Identify which cell holds the provided text, then report its (x, y) central coordinate. 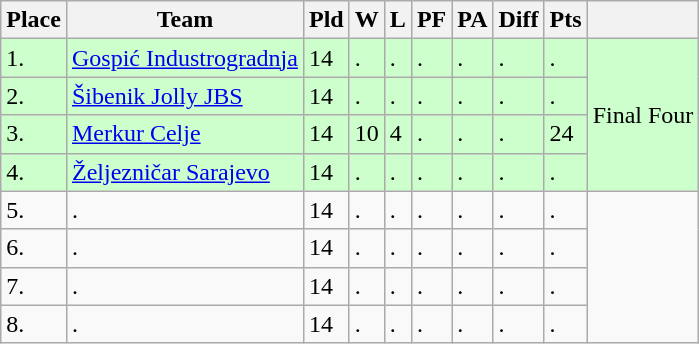
Team (184, 20)
8. (34, 324)
4. (34, 172)
4 (398, 134)
Šibenik Jolly JBS (184, 96)
5. (34, 210)
Pts (566, 20)
Merkur Celje (184, 134)
L (398, 20)
6. (34, 248)
7. (34, 286)
2. (34, 96)
Place (34, 20)
10 (366, 134)
Pld (326, 20)
Final Four (643, 115)
24 (566, 134)
3. (34, 134)
Željezničar Sarajevo (184, 172)
PA (472, 20)
Gospić Industrogradnja (184, 58)
1. (34, 58)
W (366, 20)
PF (431, 20)
Diff (518, 20)
